Locate the cell with the specified text and output its (x, y) center coordinate. 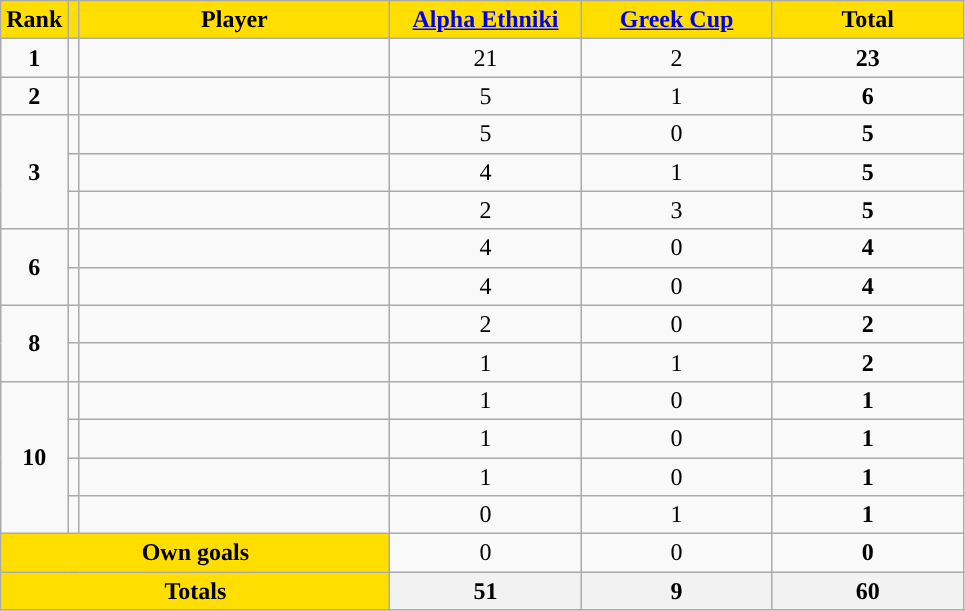
Alpha Ethniki (486, 20)
Own goals (196, 553)
51 (486, 591)
23 (868, 58)
60 (868, 591)
8 (34, 343)
10 (34, 457)
Totals (196, 591)
Rank (34, 20)
Total (868, 20)
21 (486, 58)
Player (234, 20)
9 (676, 591)
Greek Cup (676, 20)
